Return the [x, y] coordinate for the center point of the cell that contains the specified text.  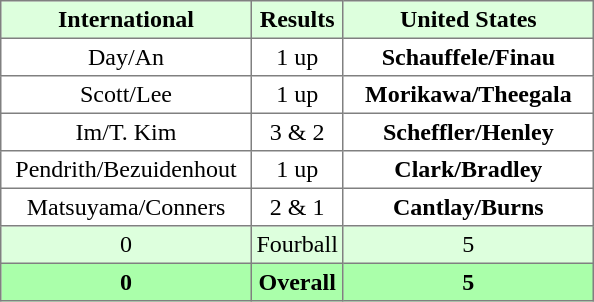
Fourball [297, 245]
Matsuyama/Conners [126, 207]
3 & 2 [297, 132]
Schauffele/Finau [468, 57]
Scott/Lee [126, 95]
United States [468, 20]
Scheffler/Henley [468, 132]
Results [297, 20]
Pendrith/Bezuidenhout [126, 170]
International [126, 20]
Im/T. Kim [126, 132]
Cantlay/Burns [468, 207]
Overall [297, 282]
Morikawa/Theegala [468, 95]
Day/An [126, 57]
2 & 1 [297, 207]
Clark/Bradley [468, 170]
